Output the (X, Y) coordinate of the center of the cell containing the given text.  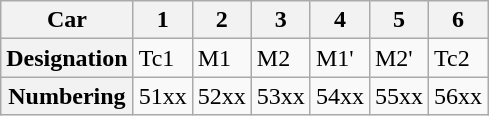
Car (67, 20)
52xx (222, 96)
Tc1 (162, 58)
Numbering (67, 96)
M2' (398, 58)
Tc2 (458, 58)
55xx (398, 96)
6 (458, 20)
4 (340, 20)
53xx (280, 96)
56xx (458, 96)
M1 (222, 58)
M1' (340, 58)
1 (162, 20)
3 (280, 20)
51xx (162, 96)
Designation (67, 58)
2 (222, 20)
5 (398, 20)
M2 (280, 58)
54xx (340, 96)
